Scan for the cell matching the given text and deliver its [X, Y] coordinate at center. 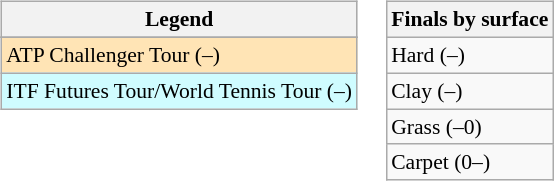
Legend [179, 20]
ITF Futures Tour/World Tennis Tour (–) [179, 91]
Finals by surface [470, 20]
Carpet (0–) [470, 162]
Hard (–) [470, 55]
Grass (–0) [470, 127]
ATP Challenger Tour (–) [179, 55]
Clay (–) [470, 91]
